Provide the (x, y) coordinate of the cell's center where the given text is located.  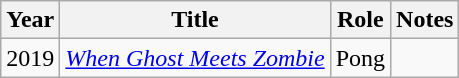
Role (360, 20)
When Ghost Meets Zombie (195, 58)
Pong (360, 58)
Year (30, 20)
Notes (425, 20)
2019 (30, 58)
Title (195, 20)
